Find where the given text appears and provide that cell's center as (x, y) coordinate. 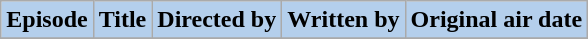
Episode (47, 20)
Directed by (217, 20)
Title (122, 20)
Original air date (496, 20)
Written by (344, 20)
